Provide the (X, Y) coordinate of the cell's center where the given text is located.  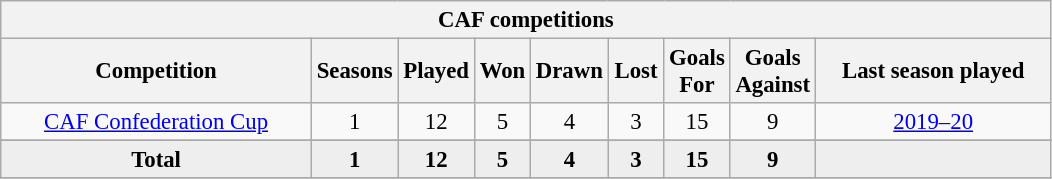
Goals For (697, 72)
Played (436, 72)
Competition (156, 72)
Total (156, 160)
Goals Against (772, 72)
CAF competitions (526, 20)
CAF Confederation Cup (156, 122)
Lost (636, 72)
2019–20 (933, 122)
Won (502, 72)
Seasons (354, 72)
Drawn (570, 72)
Last season played (933, 72)
